Return (x, y) of the center of cell containing provided text 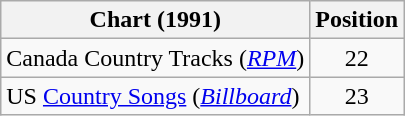
22 (357, 58)
Position (357, 20)
Chart (1991) (156, 20)
US Country Songs (Billboard) (156, 96)
Canada Country Tracks (RPM) (156, 58)
23 (357, 96)
